Return the [x, y] coordinate for the center point of the cell that contains the specified text.  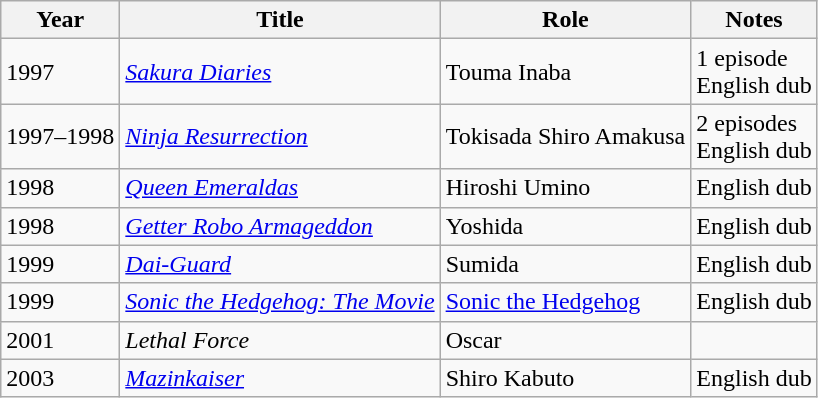
Year [60, 20]
2 episodesEnglish dub [754, 136]
Sumida [566, 264]
Shiro Kabuto [566, 378]
Sakura Diaries [280, 72]
1997 [60, 72]
1 episodeEnglish dub [754, 72]
Oscar [566, 340]
Hiroshi Umino [566, 188]
Mazinkaiser [280, 378]
Sonic the Hedgehog [566, 302]
Role [566, 20]
Getter Robo Armageddon [280, 226]
Sonic the Hedgehog: The Movie [280, 302]
Lethal Force [280, 340]
Queen Emeraldas [280, 188]
2003 [60, 378]
Notes [754, 20]
2001 [60, 340]
Yoshida [566, 226]
Title [280, 20]
Ninja Resurrection [280, 136]
Touma Inaba [566, 72]
1997–1998 [60, 136]
Dai-Guard [280, 264]
Tokisada Shiro Amakusa [566, 136]
